Provide the (x, y) coordinate of the cell's center where the given text is located.  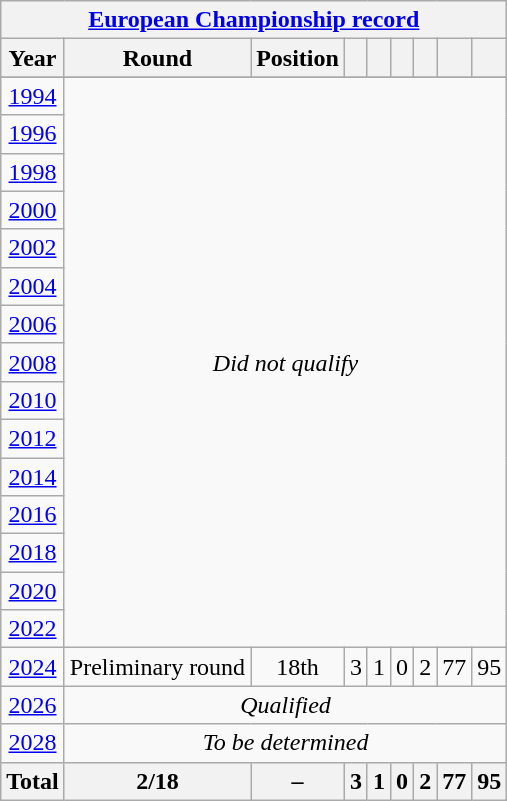
Round (157, 58)
2026 (33, 705)
Did not qualify (285, 362)
18th (298, 667)
European Championship record (254, 20)
Qualified (285, 705)
2018 (33, 553)
2014 (33, 477)
2010 (33, 400)
2002 (33, 248)
2028 (33, 743)
2012 (33, 438)
1994 (33, 96)
To be determined (285, 743)
2024 (33, 667)
2000 (33, 210)
2020 (33, 591)
1996 (33, 134)
Total (33, 781)
Position (298, 58)
2022 (33, 629)
Preliminary round (157, 667)
2016 (33, 515)
– (298, 781)
2004 (33, 286)
2008 (33, 362)
2/18 (157, 781)
2006 (33, 324)
1998 (33, 172)
Year (33, 58)
